Detect which cell encompasses the target text, then output its [x, y] center coordinate. 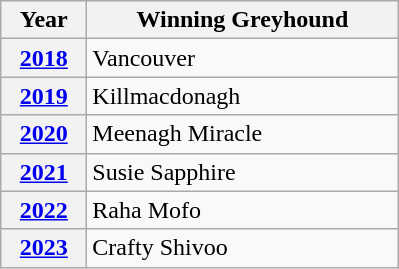
Meenagh Miracle [242, 134]
Raha Mofo [242, 210]
2018 [44, 58]
2023 [44, 248]
2019 [44, 96]
Winning Greyhound [242, 20]
Year [44, 20]
2020 [44, 134]
2021 [44, 172]
Killmacdonagh [242, 96]
Susie Sapphire [242, 172]
2022 [44, 210]
Crafty Shivoo [242, 248]
Vancouver [242, 58]
